Scan for the cell matching the given text and deliver its [x, y] coordinate at center. 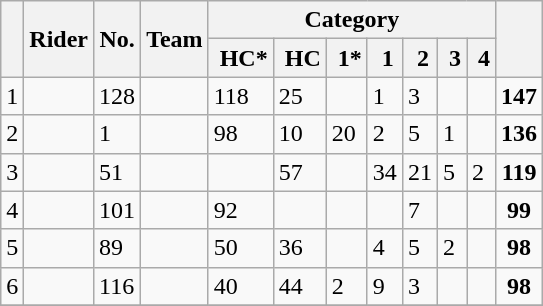
HC* [240, 58]
101 [118, 210]
118 [240, 96]
136 [520, 134]
25 [300, 96]
9 [384, 286]
40 [240, 286]
50 [240, 248]
HC [300, 58]
51 [118, 172]
128 [118, 96]
20 [346, 134]
34 [384, 172]
92 [240, 210]
57 [300, 172]
1* [346, 58]
116 [118, 286]
Rider [59, 39]
7 [420, 210]
No. [118, 39]
Category [352, 20]
6 [12, 286]
119 [520, 172]
36 [300, 248]
21 [420, 172]
10 [300, 134]
Team [175, 39]
44 [300, 286]
99 [520, 210]
147 [520, 96]
89 [118, 248]
